For the text-containing cell, return its midpoint in [x, y] coordinate format. 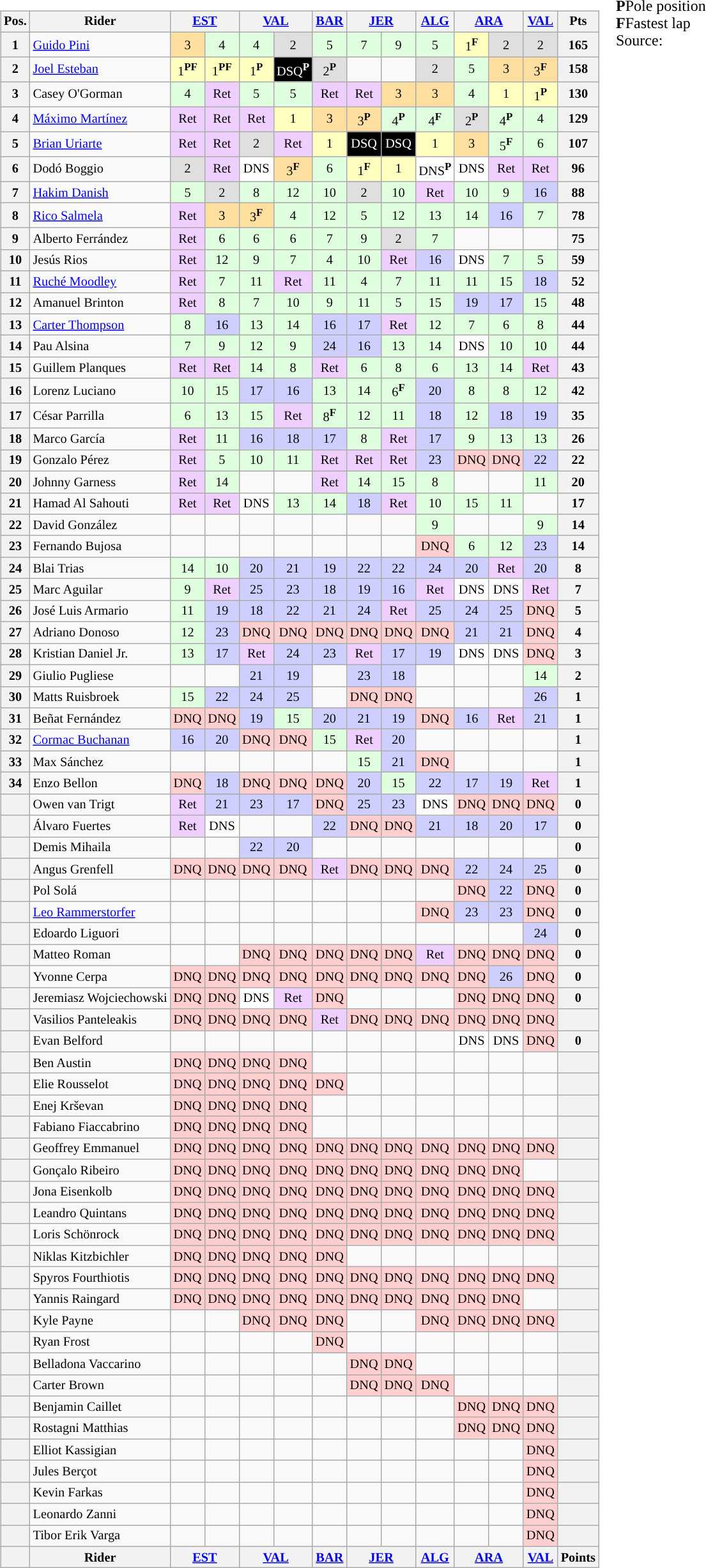
Rico Salmela [100, 216]
Edoardo Liguori [100, 934]
Kristian Daniel Jr. [100, 654]
Points [578, 1557]
Geoffrey Emmanuel [100, 1149]
Guido Pini [100, 45]
27 [15, 633]
Ruché Moodley [100, 282]
Enej Krševan [100, 1105]
Elliot Kassigian [100, 1450]
Amanuel Brinton [100, 304]
158 [578, 69]
43 [578, 368]
Loris Schönrock [100, 1234]
Leo Rammerstorfer [100, 912]
Fabiano Fiaccabrino [100, 1127]
Matteo Roman [100, 955]
Pau Alsina [100, 346]
4F [434, 119]
Yvonne Cerpa [100, 977]
Guillem Planques [100, 368]
Tibor Erik Varga [100, 1536]
Enzo Bellon [100, 783]
Carter Brown [100, 1385]
Benjamin Caillet [100, 1407]
130 [578, 95]
Ben Austin [100, 1063]
Brian Uriarte [100, 144]
Gonçalo Ribeiro [100, 1170]
DSQP [293, 69]
DNSP [434, 169]
3P [364, 119]
Jona Eisenkolb [100, 1192]
Niklas Kitzbichler [100, 1256]
Beñat Fernández [100, 719]
Jules Berçot [100, 1472]
Demis Mihaila [100, 848]
Alberto Ferrández [100, 239]
Pts [578, 22]
Evan Belford [100, 1041]
Marc Aguilar [100, 590]
Rostagni Matthias [100, 1428]
Casey O'Gorman [100, 95]
Belladona Vaccarino [100, 1364]
Hakim Danish [100, 192]
Adriano Donoso [100, 633]
Blai Trias [100, 568]
Spyros Fourthiotis [100, 1278]
48 [578, 304]
Gonzalo Pérez [100, 461]
42 [578, 391]
52 [578, 282]
Carter Thompson [100, 325]
75 [578, 239]
Lorenz Luciano [100, 391]
Fernando Bujosa [100, 546]
29 [15, 675]
8F [330, 415]
Giulio Pugliese [100, 675]
Owen van Trigt [100, 804]
Leandro Quintans [100, 1213]
David González [100, 525]
Jeremiasz Wojciechowski [100, 998]
Vasilios Panteleakis [100, 1020]
28 [15, 654]
96 [578, 169]
Marco García [100, 439]
165 [578, 45]
Álvaro Fuertes [100, 826]
Hamad Al Sahouti [100, 503]
Elie Rousselot [100, 1084]
Ryan Frost [100, 1342]
Johnny Garness [100, 482]
Pos. [15, 22]
Kevin Farkas [100, 1493]
5F [506, 144]
59 [578, 260]
6F [399, 391]
78 [578, 216]
32 [15, 740]
35 [578, 415]
José Luis Armario [100, 611]
Leonardo Zanni [100, 1514]
César Parrilla [100, 415]
Joel Esteban [100, 69]
107 [578, 144]
34 [15, 783]
88 [578, 192]
33 [15, 762]
Máximo Martínez [100, 119]
Angus Grenfell [100, 869]
30 [15, 697]
129 [578, 119]
Pol Solá [100, 891]
Dodó Boggio [100, 169]
Kyle Payne [100, 1321]
Yannis Raingard [100, 1299]
Matts Ruisbroek [100, 697]
Jesús Rios [100, 260]
Cormac Buchanan [100, 740]
Max Sánchez [100, 762]
31 [15, 719]
